Capture the cell that displays the provided text and extract its (x, y) central coordinate. 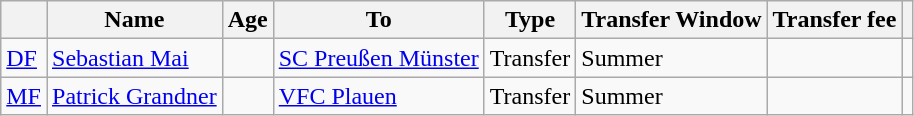
SC Preußen Münster (378, 58)
VFC Plauen (378, 96)
Patrick Grandner (134, 96)
To (378, 20)
DF (24, 58)
Transfer fee (834, 20)
Transfer Window (672, 20)
MF (24, 96)
Age (248, 20)
Type (530, 20)
Name (134, 20)
Sebastian Mai (134, 58)
